Capture the cell that displays the provided text and extract its [X, Y] central coordinate. 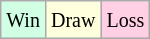
Loss [126, 20]
Win [24, 20]
Draw [72, 20]
